Capture the cell that displays the provided text and extract its [X, Y] central coordinate. 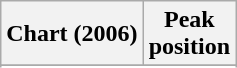
Chart (2006) [72, 34]
Peakposition [189, 34]
